Extract the [X, Y] coordinate from the center of the cell holding the provided text.  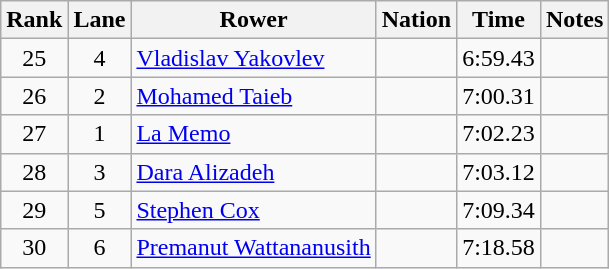
Premanut Wattananusith [254, 248]
4 [100, 58]
Rower [254, 20]
Lane [100, 20]
Time [499, 20]
6 [100, 248]
7:02.23 [499, 134]
27 [34, 134]
Notes [574, 20]
26 [34, 96]
Vladislav Yakovlev [254, 58]
La Memo [254, 134]
5 [100, 210]
7:00.31 [499, 96]
7:18.58 [499, 248]
7:03.12 [499, 172]
Dara Alizadeh [254, 172]
30 [34, 248]
2 [100, 96]
Stephen Cox [254, 210]
28 [34, 172]
25 [34, 58]
Rank [34, 20]
7:09.34 [499, 210]
6:59.43 [499, 58]
29 [34, 210]
Nation [416, 20]
Mohamed Taieb [254, 96]
3 [100, 172]
1 [100, 134]
